Return the (X, Y) coordinate for the center point of the cell that contains the specified text.  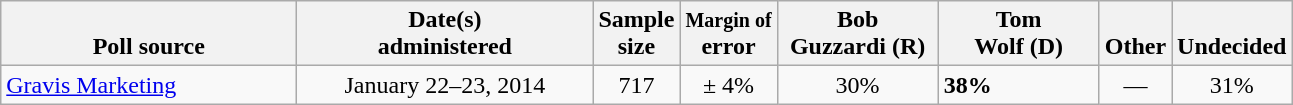
38% (1018, 85)
Gravis Marketing (149, 85)
Samplesize (636, 34)
Other (1135, 34)
Poll source (149, 34)
31% (1232, 85)
BobGuzzardi (R) (858, 34)
Date(s)administered (445, 34)
January 22–23, 2014 (445, 85)
± 4% (728, 85)
717 (636, 85)
TomWolf (D) (1018, 34)
— (1135, 85)
30% (858, 85)
Undecided (1232, 34)
Margin oferror (728, 34)
